Locate the cell with the specified text and output its [X, Y] center coordinate. 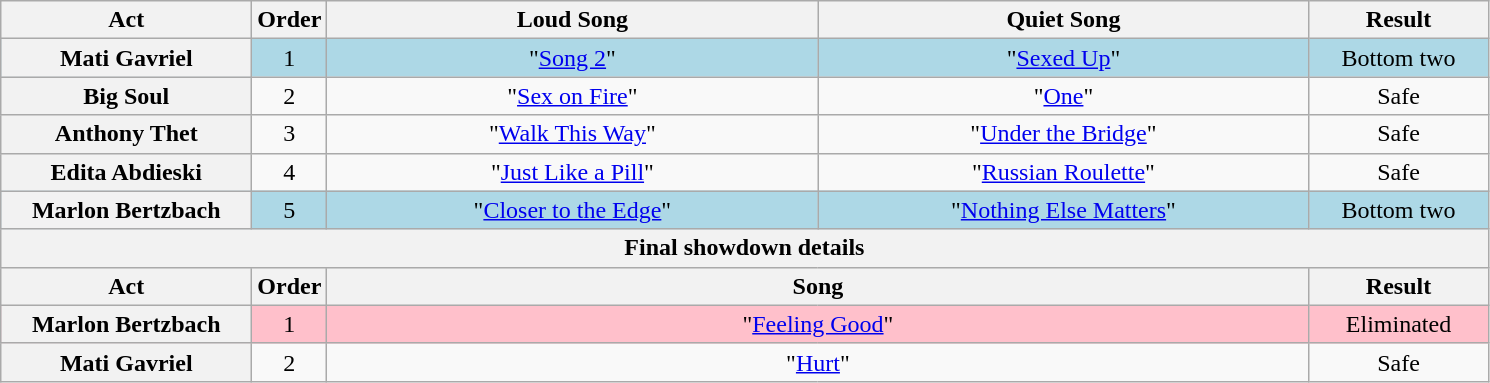
"Under the Bridge" [1064, 134]
Eliminated [1398, 324]
"Feeling Good" [818, 324]
Anthony Thet [126, 134]
"Russian Roulette" [1064, 172]
"Closer to the Edge" [572, 210]
"One" [1064, 96]
Big Soul [126, 96]
"Sexed Up" [1064, 58]
"Nothing Else Matters" [1064, 210]
Quiet Song [1064, 20]
5 [290, 210]
"Walk This Way" [572, 134]
Final showdown details [744, 248]
"Song 2" [572, 58]
Edita Abdieski [126, 172]
3 [290, 134]
Song [818, 286]
Loud Song [572, 20]
"Just Like a Pill" [572, 172]
4 [290, 172]
"Sex on Fire" [572, 96]
"Hurt" [818, 362]
